Scan for the cell matching the given text and deliver its (X, Y) coordinate at center. 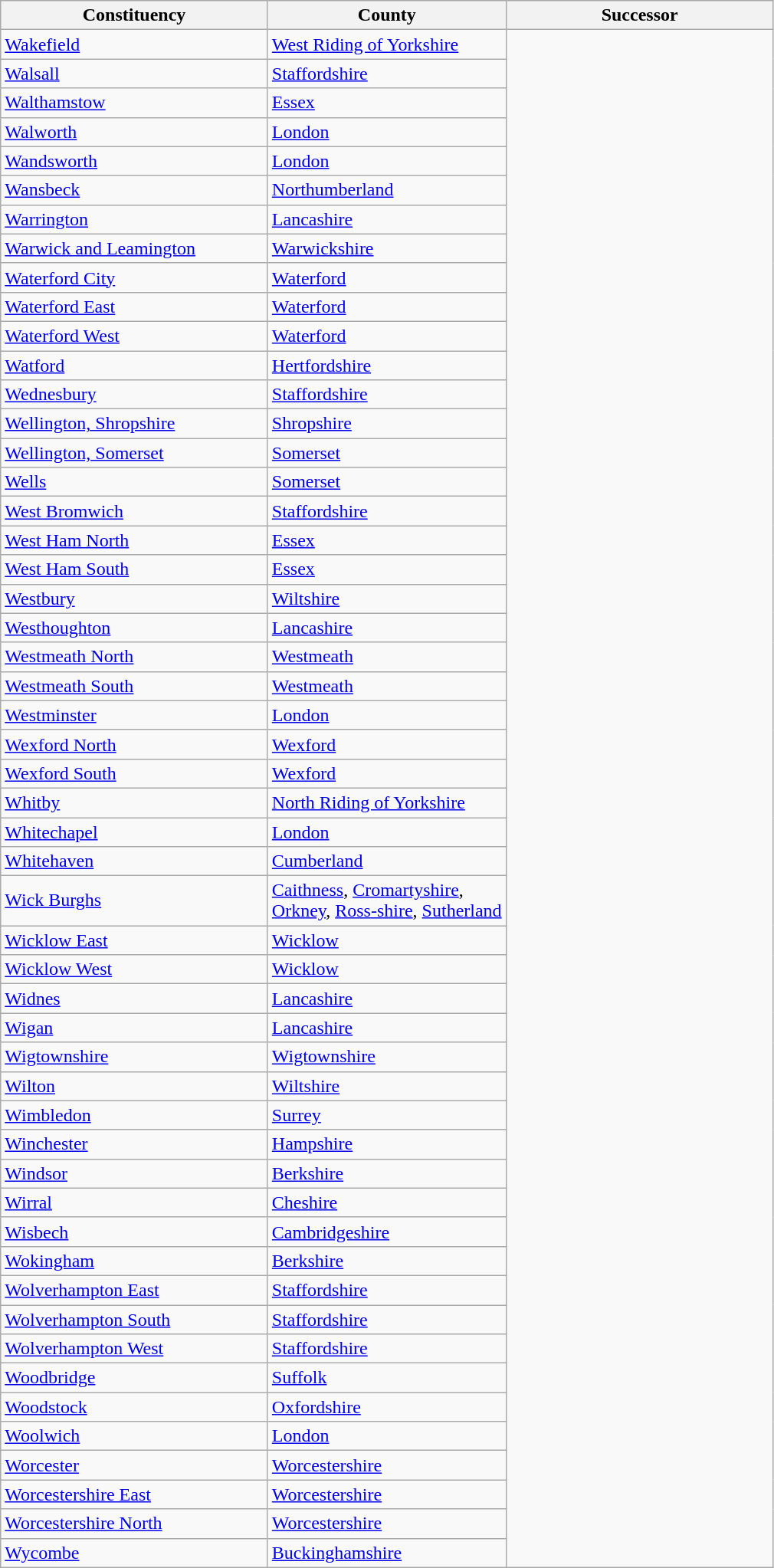
Westmeath North (135, 657)
Cheshire (386, 1202)
Woolwich (135, 1436)
Windsor (135, 1173)
Wokingham (135, 1261)
Westmeath South (135, 686)
Wycombe (135, 1553)
Cambridgeshire (386, 1232)
Worcestershire East (135, 1494)
Northumberland (386, 190)
Whitehaven (135, 861)
Woodstock (135, 1407)
Wellington, Somerset (135, 453)
Hampshire (386, 1144)
Warwickshire (386, 248)
Buckinghamshire (386, 1553)
Wansbeck (135, 190)
Walsall (135, 74)
West Ham North (135, 540)
Wells (135, 482)
Whitechapel (135, 832)
Watford (135, 366)
Widnes (135, 999)
Shropshire (386, 424)
Wicklow West (135, 969)
Wolverhampton South (135, 1319)
Wolverhampton West (135, 1349)
Caithness, Cromartyshire, Orkney, Ross-shire, Sutherland (386, 901)
Oxfordshire (386, 1407)
Constituency (135, 15)
Wick Burghs (135, 901)
Westbury (135, 599)
Wilton (135, 1086)
Wirral (135, 1202)
West Riding of Yorkshire (386, 44)
Waterford West (135, 336)
Wimbledon (135, 1115)
Suffolk (386, 1378)
Warrington (135, 219)
Surrey (386, 1115)
Whitby (135, 802)
Wolverhampton East (135, 1290)
West Bromwich (135, 511)
Walthamstow (135, 103)
Worcester (135, 1465)
Woodbridge (135, 1378)
Wigan (135, 1028)
Walworth (135, 132)
West Ham South (135, 569)
Hertfordshire (386, 366)
Winchester (135, 1144)
Worcestershire North (135, 1524)
Westminster (135, 715)
Successor (639, 15)
Wicklow East (135, 940)
Waterford East (135, 307)
Waterford City (135, 277)
Wandsworth (135, 161)
Westhoughton (135, 628)
Wakefield (135, 44)
North Riding of Yorkshire (386, 802)
Wexford North (135, 744)
Wednesbury (135, 395)
Cumberland (386, 861)
Warwick and Leamington (135, 248)
Wellington, Shropshire (135, 424)
County (386, 15)
Wisbech (135, 1232)
Wexford South (135, 773)
